Scan for the cell matching the given text and deliver its [x, y] coordinate at center. 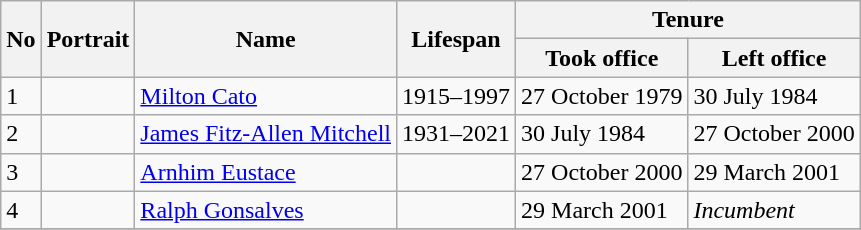
Took office [602, 58]
1931–2021 [456, 134]
Lifespan [456, 39]
Ralph Gonsalves [266, 210]
James Fitz-Allen Mitchell [266, 134]
1915–1997 [456, 96]
Milton Cato [266, 96]
4 [21, 210]
Tenure [688, 20]
Arnhim Eustace [266, 172]
Portrait [88, 39]
27 October 1979 [602, 96]
Left office [774, 58]
Incumbent [774, 210]
3 [21, 172]
2 [21, 134]
Name [266, 39]
1 [21, 96]
No [21, 39]
